Scan for the cell matching the given text and deliver its (x, y) coordinate at center. 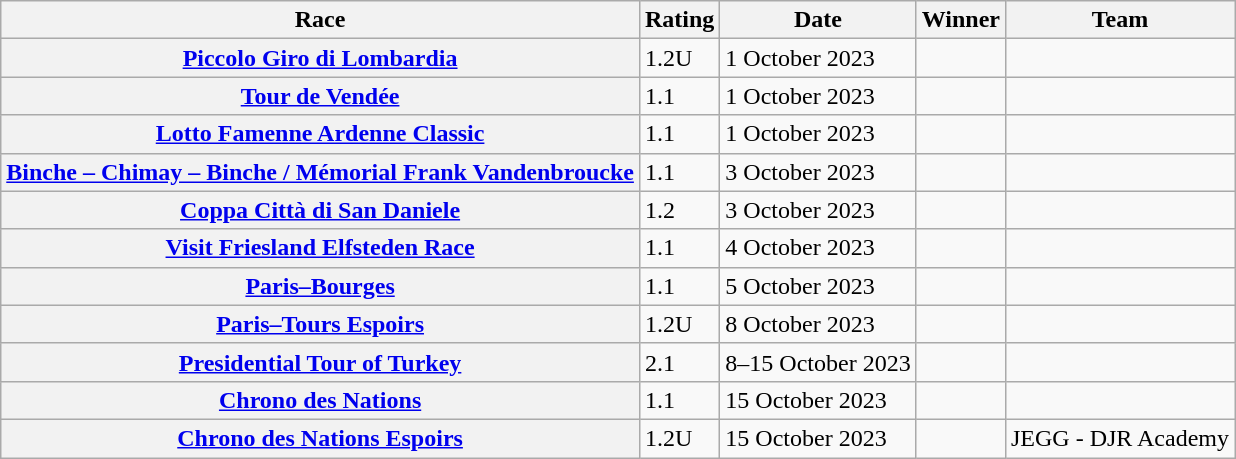
Tour de Vendée (320, 96)
JEGG - DJR Academy (1120, 438)
Coppa Città di San Daniele (320, 210)
Lotto Famenne Ardenne Classic (320, 134)
8–15 October 2023 (818, 362)
8 October 2023 (818, 324)
Team (1120, 20)
Presidential Tour of Turkey (320, 362)
Winner (960, 20)
Binche – Chimay – Binche / Mémorial Frank Vandenbroucke (320, 172)
Chrono des Nations (320, 400)
Piccolo Giro di Lombardia (320, 58)
Paris–Tours Espoirs (320, 324)
5 October 2023 (818, 286)
Chrono des Nations Espoirs (320, 438)
1.2 (679, 210)
Visit Friesland Elfsteden Race (320, 248)
2.1 (679, 362)
Date (818, 20)
Paris–Bourges (320, 286)
4 October 2023 (818, 248)
Rating (679, 20)
Race (320, 20)
